Scan for the cell matching the given text and deliver its (X, Y) coordinate at center. 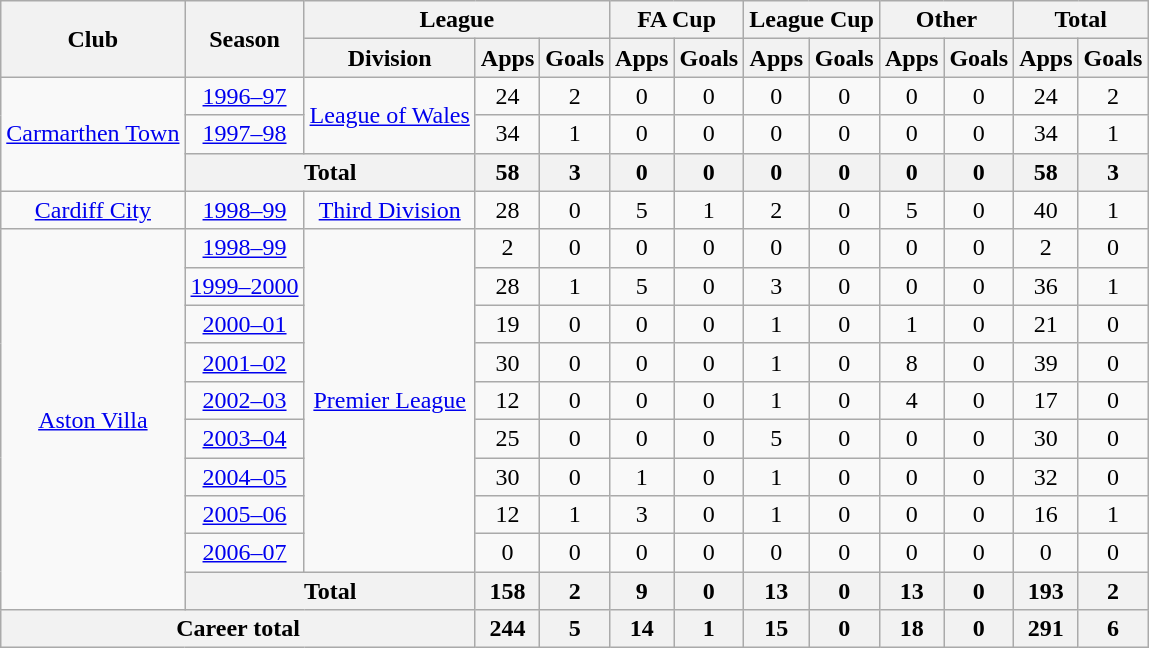
193 (1046, 591)
1997–98 (244, 134)
FA Cup (677, 20)
25 (507, 438)
16 (1046, 515)
39 (1046, 362)
League of Wales (390, 115)
Division (390, 58)
2004–05 (244, 477)
8 (911, 362)
4 (911, 400)
40 (1046, 210)
2000–01 (244, 324)
Carmarthen Town (93, 134)
Premier League (390, 400)
291 (1046, 629)
158 (507, 591)
Season (244, 39)
Club (93, 39)
32 (1046, 477)
Career total (238, 629)
Third Division (390, 210)
Cardiff City (93, 210)
6 (1113, 629)
36 (1046, 286)
1996–97 (244, 96)
2001–02 (244, 362)
2006–07 (244, 553)
15 (776, 629)
League (456, 20)
17 (1046, 400)
19 (507, 324)
21 (1046, 324)
2005–06 (244, 515)
League Cup (812, 20)
1999–2000 (244, 286)
244 (507, 629)
9 (642, 591)
14 (642, 629)
Other (946, 20)
18 (911, 629)
Aston Villa (93, 420)
2002–03 (244, 400)
2003–04 (244, 438)
